Return the (x, y) coordinate for the center point of the cell that contains the specified text.  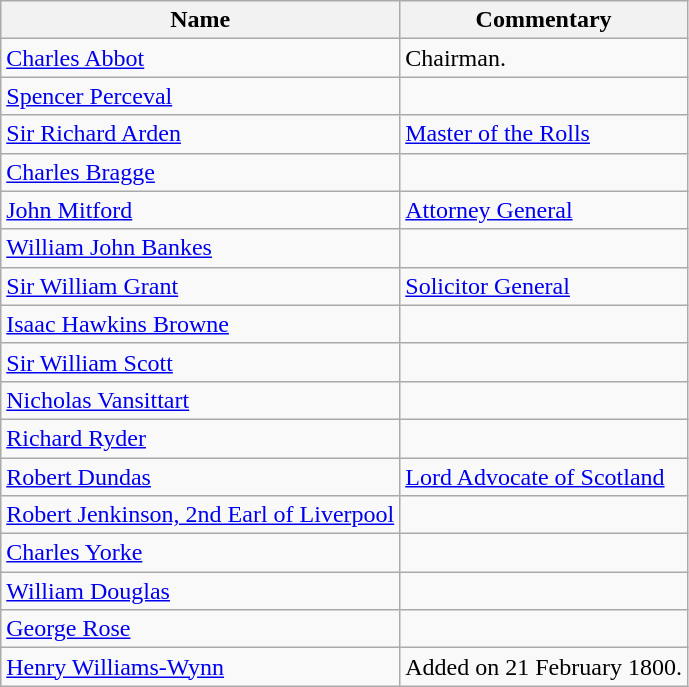
William Douglas (200, 591)
Nicholas Vansittart (200, 400)
Robert Dundas (200, 477)
Charles Abbot (200, 58)
Sir William Grant (200, 286)
Sir William Scott (200, 362)
Name (200, 20)
Robert Jenkinson, 2nd Earl of Liverpool (200, 515)
Solicitor General (544, 286)
Chairman. (544, 58)
George Rose (200, 629)
Added on 21 February 1800. (544, 667)
Isaac Hawkins Browne (200, 324)
Charles Yorke (200, 553)
Sir Richard Arden (200, 134)
Commentary (544, 20)
Charles Bragge (200, 172)
Master of the Rolls (544, 134)
Richard Ryder (200, 438)
Spencer Perceval (200, 96)
William John Bankes (200, 248)
Henry Williams-Wynn (200, 667)
John Mitford (200, 210)
Lord Advocate of Scotland (544, 477)
Attorney General (544, 210)
